Detect which cell encompasses the target text, then output its (X, Y) center coordinate. 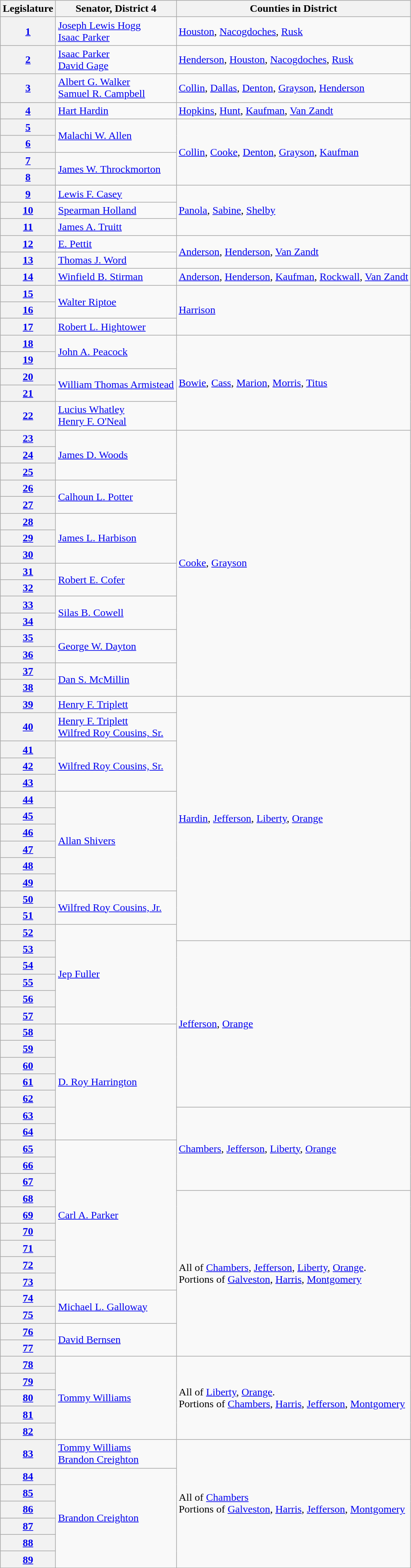
78 (28, 1365)
Jefferson, Orange (294, 1024)
Calhoun L. Potter (116, 496)
56 (28, 999)
20 (28, 377)
Hart Hardin (116, 111)
Carl A. Parker (116, 1215)
Winfield B. Stirman (116, 277)
Lewis F. Casey (116, 194)
5 (28, 127)
10 (28, 210)
Henry F. Triplett (116, 704)
49 (28, 883)
69 (28, 1215)
64 (28, 1132)
34 (28, 621)
Cooke, Grayson (294, 563)
D. Roy Harrington (116, 1082)
31 (28, 571)
82 (28, 1431)
All of Chambers, Jefferson, Liberty, Orange.Portions of Galveston, Harris, Montgomery (294, 1273)
Legislature (28, 9)
Harrison (294, 310)
71 (28, 1248)
18 (28, 343)
22 (28, 416)
28 (28, 521)
81 (28, 1415)
23 (28, 438)
8 (28, 177)
40 (28, 727)
16 (28, 310)
Henry F. TriplettWilfred Roy Cousins, Sr. (116, 727)
Hopkins, Hunt, Kaufman, Van Zandt (294, 111)
79 (28, 1381)
27 (28, 505)
51 (28, 916)
Senator, District 4 (116, 9)
75 (28, 1315)
48 (28, 866)
26 (28, 488)
Houston, Nacogdoches, Rusk (294, 31)
6 (28, 144)
88 (28, 1543)
41 (28, 749)
42 (28, 766)
James L. Harbison (116, 538)
68 (28, 1198)
73 (28, 1281)
35 (28, 638)
James D. Woods (116, 455)
Joseph Lewis HoggIsaac Parker (116, 31)
21 (28, 393)
Counties in District (294, 9)
7 (28, 160)
36 (28, 654)
Albert G. WalkerSamuel R. Campbell (116, 88)
62 (28, 1099)
80 (28, 1398)
Jep Fuller (116, 974)
Brandon Creighton (116, 1518)
74 (28, 1298)
19 (28, 360)
All of ChambersPortions of Galveston, Harris, Jefferson, Montgomery (294, 1504)
Tommy Williams (116, 1398)
55 (28, 982)
Collin, Cooke, Denton, Grayson, Kaufman (294, 152)
83 (28, 1454)
84 (28, 1476)
37 (28, 671)
All of Liberty, Orange.Portions of Chambers, Harris, Jefferson, Montgomery (294, 1398)
Lucius WhatleyHenry F. O'Neal (116, 416)
Anderson, Henderson, Kaufman, Rockwall, Van Zandt (294, 277)
Silas B. Cowell (116, 613)
Wilfred Roy Cousins, Jr. (116, 907)
52 (28, 932)
46 (28, 833)
Collin, Dallas, Denton, Grayson, Henderson (294, 88)
Panola, Sabine, Shelby (294, 210)
58 (28, 1032)
E. Pettit (116, 243)
33 (28, 605)
11 (28, 227)
44 (28, 799)
77 (28, 1348)
32 (28, 588)
15 (28, 294)
Isaac ParkerDavid Gage (116, 59)
89 (28, 1559)
Spearman Holland (116, 210)
72 (28, 1265)
9 (28, 194)
53 (28, 949)
50 (28, 899)
4 (28, 111)
John A. Peacock (116, 352)
70 (28, 1232)
38 (28, 688)
Chambers, Jefferson, Liberty, Orange (294, 1149)
43 (28, 782)
James A. Truitt (116, 227)
87 (28, 1526)
Henderson, Houston, Nacogdoches, Rusk (294, 59)
Thomas J. Word (116, 260)
Anderson, Henderson, Van Zandt (294, 252)
Bowie, Cass, Marion, Morris, Titus (294, 383)
47 (28, 849)
63 (28, 1115)
39 (28, 704)
12 (28, 243)
David Bernsen (116, 1340)
76 (28, 1331)
Dan S. McMillin (116, 679)
1 (28, 31)
29 (28, 538)
60 (28, 1066)
45 (28, 816)
61 (28, 1082)
54 (28, 966)
24 (28, 455)
William Thomas Armistead (116, 385)
George W. Dayton (116, 646)
65 (28, 1149)
67 (28, 1182)
3 (28, 88)
Wilfred Roy Cousins, Sr. (116, 766)
14 (28, 277)
Walter Riptoe (116, 302)
Robert L. Hightower (116, 327)
James W. Throckmorton (116, 169)
86 (28, 1509)
Michael L. Galloway (116, 1306)
13 (28, 260)
Malachi W. Allen (116, 135)
30 (28, 555)
Tommy WilliamsBrandon Creighton (116, 1454)
57 (28, 1015)
17 (28, 327)
25 (28, 471)
Allan Shivers (116, 841)
59 (28, 1049)
66 (28, 1165)
85 (28, 1493)
2 (28, 59)
Robert E. Cofer (116, 580)
Hardin, Jefferson, Liberty, Orange (294, 818)
